Output the [X, Y] coordinate of the center of the cell containing the given text.  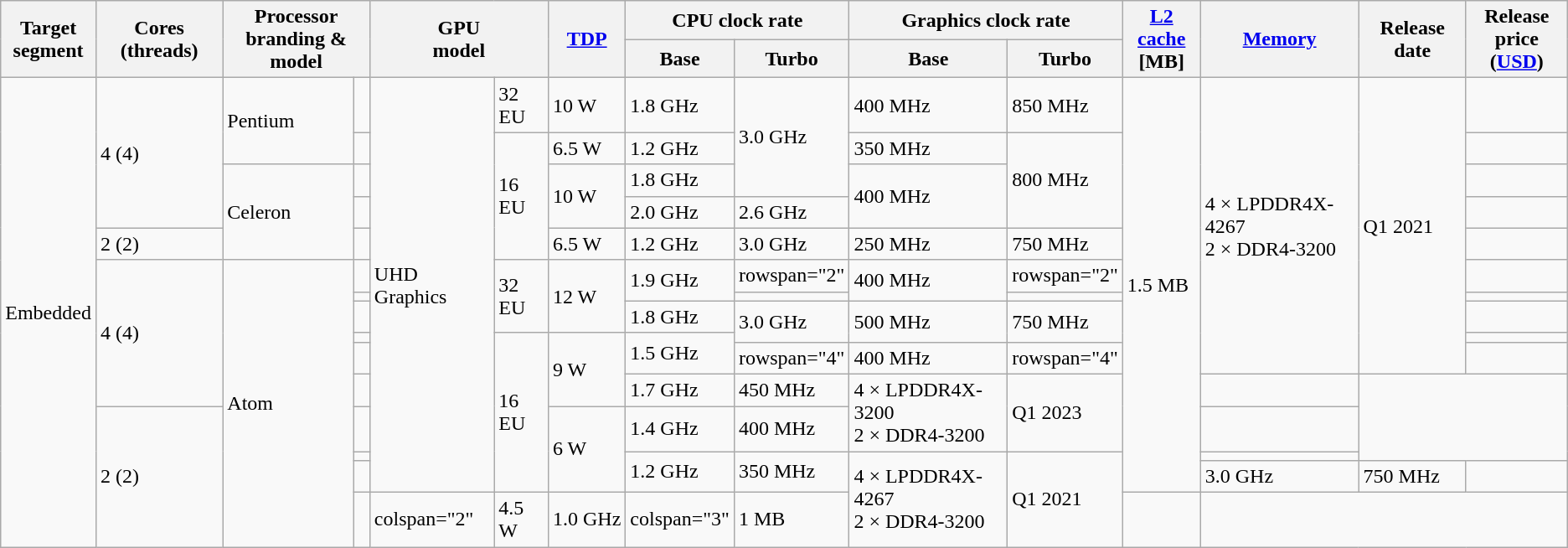
Graphics clock rate [986, 20]
Targetsegment [49, 39]
CPU clock rate [737, 20]
2.0 GHz [680, 212]
1.7 GHz [680, 390]
12 W [586, 297]
UHD Graphics [431, 285]
250 MHz [928, 244]
4 × LPDDR4X-32002 × DDR4-3200 [928, 412]
GPUmodel [459, 39]
Releaseprice (USD) [1516, 39]
Cores (threads) [159, 39]
1 MB [792, 520]
colspan="3" [680, 520]
2.6 GHz [792, 212]
500 MHz [928, 322]
Q1 2023 [1065, 412]
L2 cache[MB] [1161, 39]
Release date [1412, 39]
1.4 GHz [680, 428]
800 MHz [1065, 180]
9 W [586, 369]
TDP [586, 39]
1.9 GHz [680, 280]
1.0 GHz [586, 520]
1.5 GHz [680, 354]
850 MHz [1065, 106]
450 MHz [792, 390]
4.5 W [521, 520]
Celeron [288, 212]
1.5 MB [1161, 285]
Processorbranding & model [297, 39]
Atom [288, 404]
Pentium [288, 121]
Memory [1280, 39]
Embedded [49, 313]
colspan="2" [431, 520]
6 W [586, 449]
